Capture the cell that displays the provided text and extract its [x, y] central coordinate. 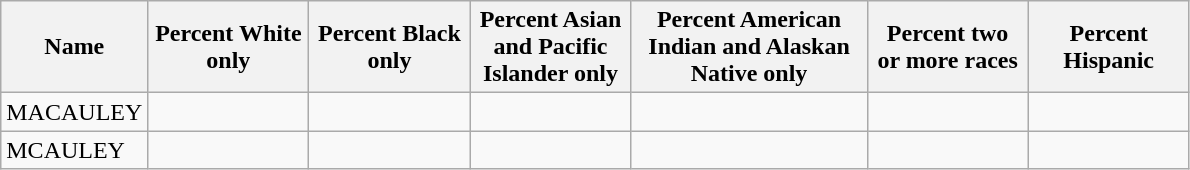
Name [74, 47]
Percent American Indian and Alaskan Native only [749, 47]
Percent Black only [390, 47]
MACAULEY [74, 112]
Percent Asian and Pacific Islander only [550, 47]
Percent two or more races [948, 47]
Percent Hispanic [1108, 47]
MCAULEY [74, 150]
Percent White only [228, 47]
